Determine the [x, y] coordinate at the center of the cell enclosing the given text.  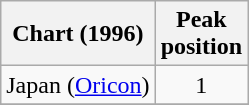
Chart (1996) [78, 34]
Japan (Oricon) [78, 85]
Peakposition [201, 34]
1 [201, 85]
